Detect which cell encompasses the target text, then output its [x, y] center coordinate. 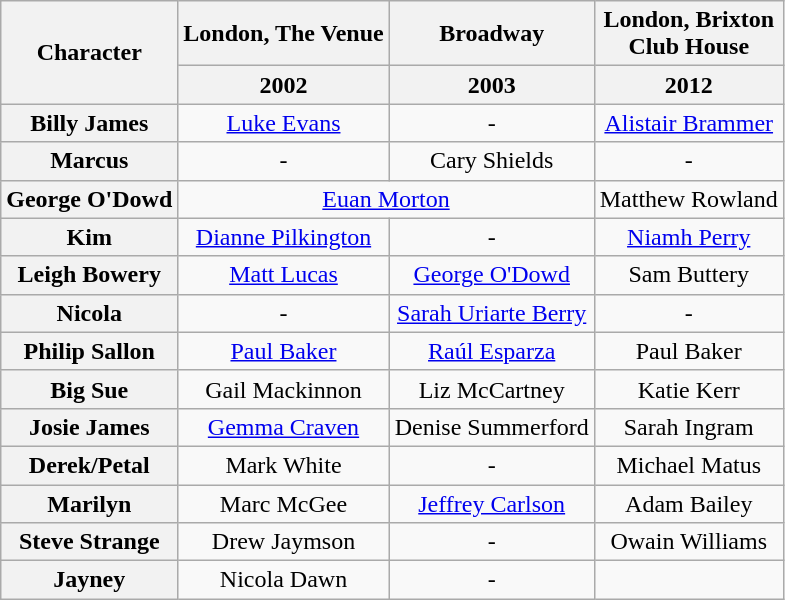
Nicola [90, 313]
Sarah Ingram [688, 427]
Dianne Pilkington [284, 237]
Marcus [90, 161]
Adam Bailey [688, 503]
2002 [284, 85]
Liz McCartney [492, 389]
Sam Buttery [688, 275]
Philip Sallon [90, 351]
Luke Evans [284, 123]
Kim [90, 237]
London, The Venue [284, 34]
Big Sue [90, 389]
2012 [688, 85]
Alistair Brammer [688, 123]
London, BrixtonClub House [688, 34]
Derek/Petal [90, 465]
Owain Williams [688, 542]
Nicola Dawn [284, 580]
Billy James [90, 123]
Character [90, 52]
Katie Kerr [688, 389]
Josie James [90, 427]
Euan Morton [386, 199]
Jayney [90, 580]
Drew Jaymson [284, 542]
Matthew Rowland [688, 199]
Michael Matus [688, 465]
Steve Strange [90, 542]
Gemma Craven [284, 427]
2003 [492, 85]
Gail Mackinnon [284, 389]
Matt Lucas [284, 275]
Broadway [492, 34]
Jeffrey Carlson [492, 503]
Denise Summerford [492, 427]
Sarah Uriarte Berry [492, 313]
Leigh Bowery [90, 275]
Marc McGee [284, 503]
Mark White [284, 465]
Raúl Esparza [492, 351]
Marilyn [90, 503]
Niamh Perry [688, 237]
Cary Shields [492, 161]
